Extract the (x, y) coordinate from the center of the cell holding the provided text.  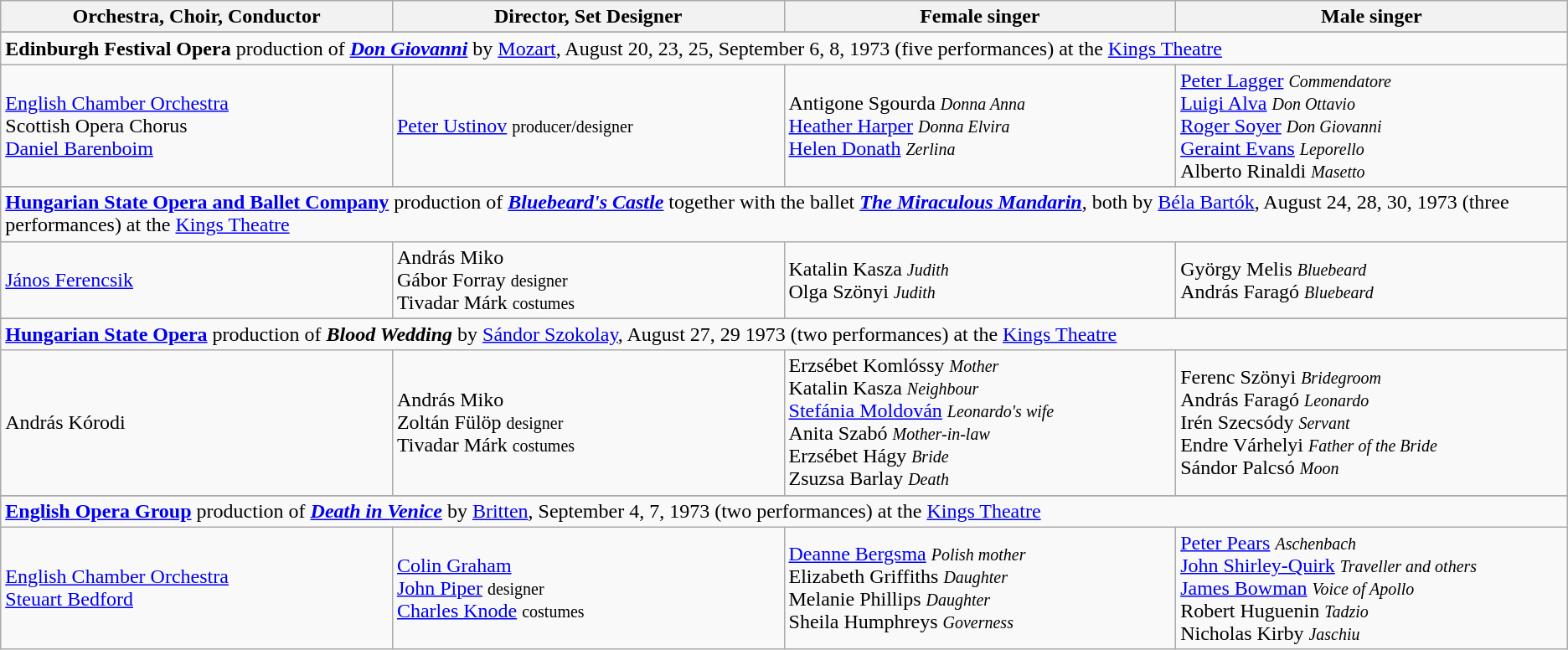
English Chamber OrchestraSteuart Bedford (197, 588)
Peter Lagger CommendatoreLuigi Alva Don OttavioRoger Soyer Don GiovanniGeraint Evans LeporelloAlberto Rinaldi Masetto (1372, 126)
János Ferencsik (197, 280)
Orchestra, Choir, Conductor (197, 17)
Antigone Sgourda Donna AnnaHeather Harper Donna ElviraHelen Donath Zerlina (980, 126)
Peter Pears AschenbachJohn Shirley-Quirk Traveller and othersJames Bowman Voice of ApolloRobert Huguenin TadzioNicholas Kirby Jaschiu (1372, 588)
Deanne Bergsma Polish motherElizabeth Griffiths DaughterMelanie Phillips DaughterSheila Humphreys Governess (980, 588)
English Chamber OrchestraScottish Opera ChorusDaniel Barenboim (197, 126)
Ferenc Szönyi BridegroomAndrás Faragó LeonardoIrén Szecsódy ServantEndre Várhelyi Father of the BrideSándor Palcsó Moon (1372, 422)
Male singer (1372, 17)
English Opera Group production of Death in Venice by Britten, September 4, 7, 1973 (two performances) at the Kings Theatre (784, 511)
György Melis BluebeardAndrás Faragó Bluebeard (1372, 280)
András MikoZoltán Fülöp designerTivadar Márk costumes (588, 422)
András MikoGábor Forray designerTivadar Márk costumes (588, 280)
Female singer (980, 17)
Katalin Kasza JudithOlga Szönyi Judith (980, 280)
Peter Ustinov producer/designer (588, 126)
Colin GrahamJohn Piper designerCharles Knode costumes (588, 588)
Director, Set Designer (588, 17)
Erzsébet Komlóssy MotherKatalin Kasza NeighbourStefánia Moldován Leonardo's wifeAnita Szabó Mother-in-lawErzsébet Hágy BrideZsuzsa Barlay Death (980, 422)
Edinburgh Festival Opera production of Don Giovanni by Mozart, August 20, 23, 25, September 6, 8, 1973 (five performances) at the Kings Theatre (784, 49)
Hungarian State Opera production of Blood Wedding by Sándor Szokolay, August 27, 29 1973 (two performances) at the Kings Theatre (784, 334)
András Kórodi (197, 422)
